From the cell containing the given text, extract its center point as [x, y] coordinate. 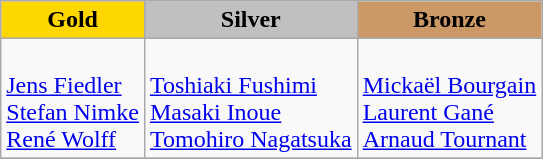
Bronze [450, 20]
Toshiaki FushimiMasaki InoueTomohiro Nagatsuka [250, 98]
Jens FiedlerStefan NimkeRené Wolff [73, 98]
Silver [250, 20]
Mickaël BourgainLaurent GanéArnaud Tournant [450, 98]
Gold [73, 20]
